Output the [x, y] coordinate of the center of the cell containing the given text.  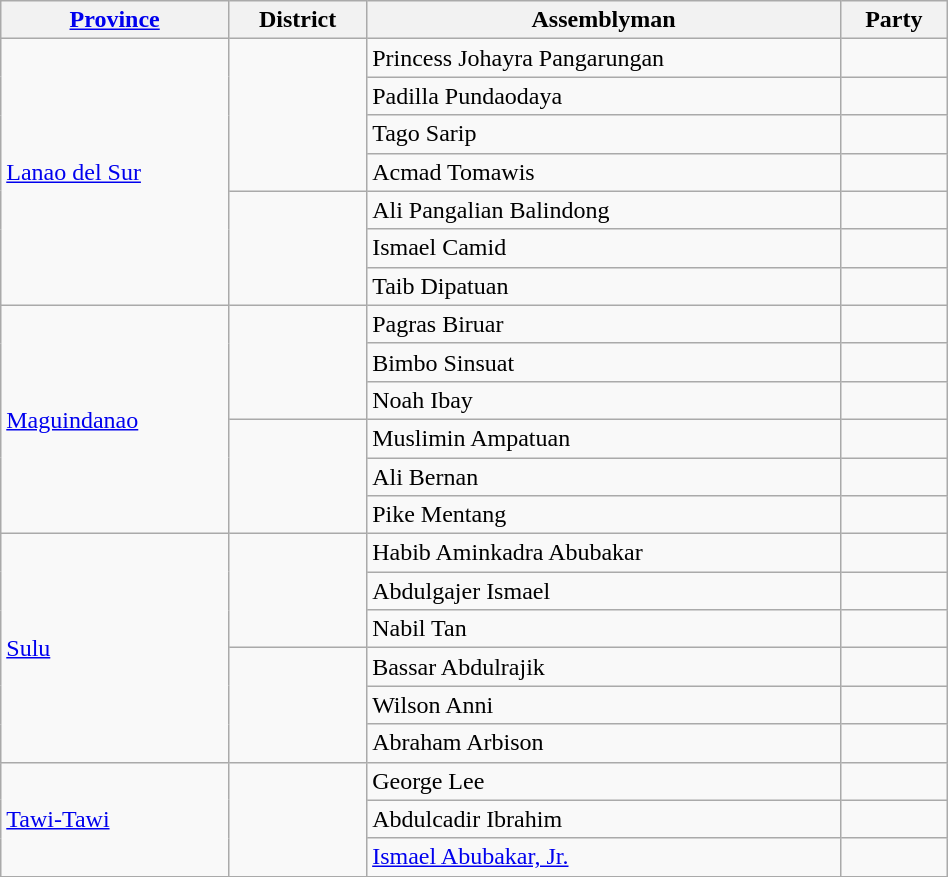
Party [894, 20]
Abdulcadir Ibrahim [604, 819]
Ali Bernan [604, 477]
Bimbo Sinsuat [604, 362]
Acmad Tomawis [604, 172]
Taib Dipatuan [604, 286]
Ismael Camid [604, 248]
Sulu [115, 648]
Muslimin Ampatuan [604, 438]
Ismael Abubakar, Jr. [604, 857]
Wilson Anni [604, 705]
Nabil Tan [604, 629]
Tawi-Tawi [115, 819]
Assemblyman [604, 20]
Pagras Biruar [604, 324]
District [298, 20]
Lanao del Sur [115, 172]
Padilla Pundaodaya [604, 96]
Bassar Abdulrajik [604, 667]
Tago Sarip [604, 134]
Province [115, 20]
Noah Ibay [604, 400]
Abraham Arbison [604, 743]
Ali Pangalian Balindong [604, 210]
Habib Aminkadra Abubakar [604, 553]
Princess Johayra Pangarungan [604, 58]
George Lee [604, 781]
Maguindanao [115, 419]
Abdulgajer Ismael [604, 591]
Pike Mentang [604, 515]
